Return (X, Y) of the center of cell containing provided text 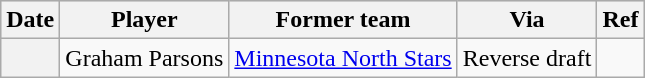
Reverse draft (527, 58)
Minnesota North Stars (343, 58)
Via (527, 20)
Ref (620, 20)
Player (144, 20)
Date (30, 20)
Former team (343, 20)
Graham Parsons (144, 58)
